Capture the cell that displays the provided text and extract its (X, Y) central coordinate. 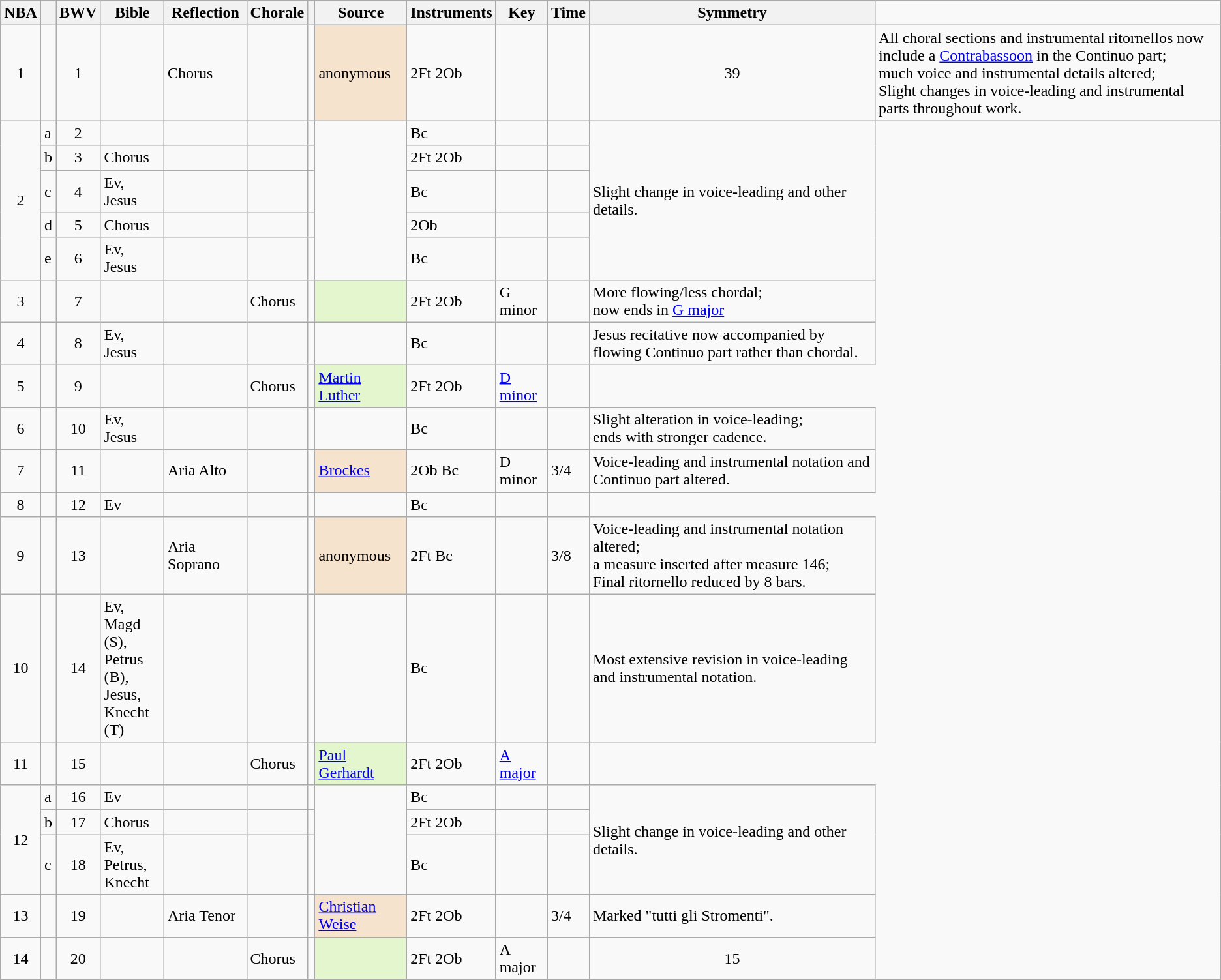
18 (78, 865)
Ev, Magd (S), Petrus (B), Jesus, Knecht (T) (132, 669)
2Ob Bc (451, 471)
20 (78, 958)
16 (78, 797)
Symmetry (732, 13)
Martin Luther (361, 386)
Reflection (206, 13)
Voice-leading and instrumental notation altered; a measure inserted after measure 146; Final ritornello reduced by 8 bars. (732, 556)
2Ob (451, 225)
Christian Weise (361, 915)
Aria Tenor (206, 915)
BWV (78, 13)
17 (78, 822)
Instruments (451, 13)
2Ft Bc (451, 556)
Bible (132, 13)
Jesus recitative now accompanied by flowing Continuo part rather than chordal. (732, 343)
Chorale (277, 13)
Slight alteration in voice-leading; ends with stronger cadence. (732, 428)
Paul Gerhardt (361, 764)
NBA (21, 13)
d (48, 225)
Key (522, 13)
Most extensive revision in voice-leading and instrumental notation. (732, 669)
19 (78, 915)
Ev, Petrus, Knecht (132, 865)
More flowing/less chordal; now ends in G major (732, 301)
39 (732, 73)
Aria Alto (206, 471)
Source (361, 13)
Aria Soprano (206, 556)
Time (568, 13)
e (48, 258)
Voice-leading and instrumental notation and Continuo part altered. (732, 471)
Marked "tutti gli Stromenti". (732, 915)
G minor (522, 301)
3/8 (568, 556)
Brockes (361, 471)
